Determine the (X, Y) coordinate at the center of the cell enclosing the given text.  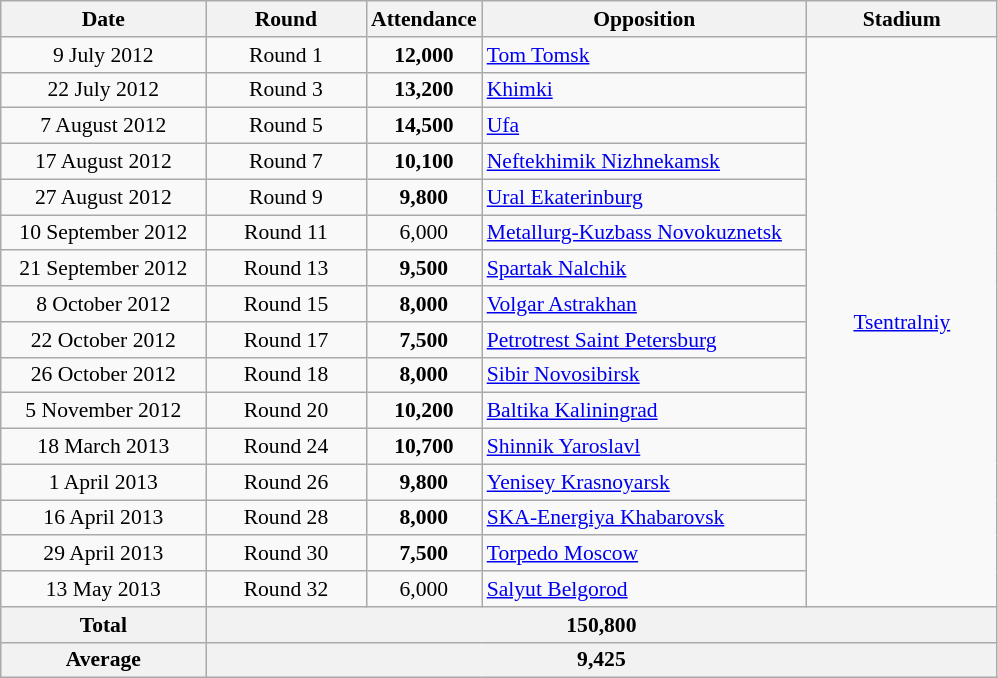
10,100 (424, 162)
Opposition (644, 19)
Round 24 (286, 447)
Tom Tomsk (644, 55)
10,700 (424, 447)
Round 20 (286, 411)
7 August 2012 (104, 126)
Round 1 (286, 55)
16 April 2013 (104, 518)
Stadium (902, 19)
Total (104, 625)
Khimki (644, 90)
29 April 2013 (104, 554)
13,200 (424, 90)
Petrotrest Saint Petersburg (644, 340)
Round (286, 19)
Round 7 (286, 162)
Round 18 (286, 375)
Round 26 (286, 482)
Round 9 (286, 197)
Round 30 (286, 554)
Shinnik Yaroslavl (644, 447)
5 November 2012 (104, 411)
9,425 (602, 660)
Baltika Kaliningrad (644, 411)
Torpedo Moscow (644, 554)
Salyut Belgorod (644, 589)
Round 13 (286, 269)
22 October 2012 (104, 340)
Round 17 (286, 340)
10,200 (424, 411)
Spartak Nalchik (644, 269)
26 October 2012 (104, 375)
Tsentralniy (902, 322)
Neftekhimik Nizhnekamsk (644, 162)
Round 15 (286, 304)
1 April 2013 (104, 482)
14,500 (424, 126)
Round 3 (286, 90)
Sibir Novosibirsk (644, 375)
13 May 2013 (104, 589)
9,500 (424, 269)
Round 5 (286, 126)
9 July 2012 (104, 55)
Date (104, 19)
27 August 2012 (104, 197)
17 August 2012 (104, 162)
Metallurg-Kuzbass Novokuznetsk (644, 233)
Attendance (424, 19)
10 September 2012 (104, 233)
Round 11 (286, 233)
22 July 2012 (104, 90)
SKA-Energiya Khabarovsk (644, 518)
8 October 2012 (104, 304)
12,000 (424, 55)
Yenisey Krasnoyarsk (644, 482)
Round 32 (286, 589)
Average (104, 660)
21 September 2012 (104, 269)
Ufa (644, 126)
150,800 (602, 625)
Volgar Astrakhan (644, 304)
Ural Ekaterinburg (644, 197)
18 March 2013 (104, 447)
Round 28 (286, 518)
